Locate the cell with the specified text and output its [X, Y] center coordinate. 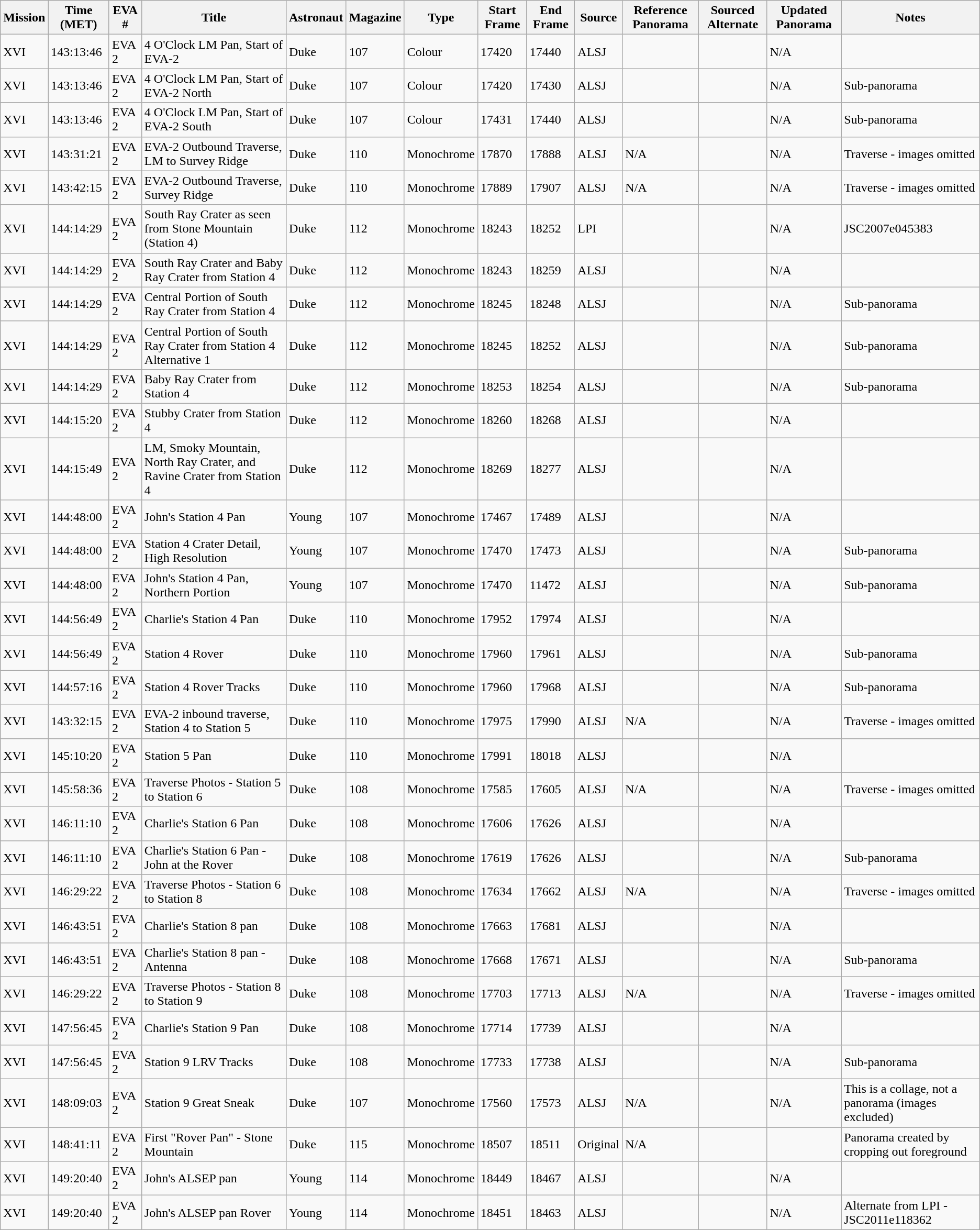
17961 [551, 653]
17671 [551, 959]
John's ALSEP pan [214, 1178]
John's ALSEP pan Rover [214, 1213]
17870 [503, 154]
17968 [551, 687]
17489 [551, 517]
18463 [551, 1213]
17430 [551, 86]
Notes [911, 18]
Mission [24, 18]
Astronaut [316, 18]
Time (MET) [79, 18]
17606 [503, 823]
First "Rover Pan" - Stone Mountain [214, 1145]
17573 [551, 1103]
Baby Ray Crater from Station 4 [214, 386]
17681 [551, 926]
17907 [551, 187]
17739 [551, 1027]
17668 [503, 959]
Traverse Photos - Station 6 to Station 8 [214, 891]
17952 [503, 619]
End Frame [551, 18]
17605 [551, 790]
17714 [503, 1027]
Updated Panorama [804, 18]
17738 [551, 1062]
LM, Smoky Mountain, North Ray Crater, and Ravine Crater from Station 4 [214, 469]
18259 [551, 270]
Source [599, 18]
148:09:03 [79, 1103]
18449 [503, 1178]
South Ray Crater and Baby Ray Crater from Station 4 [214, 270]
17974 [551, 619]
Start Frame [503, 18]
17888 [551, 154]
17990 [551, 722]
17703 [503, 994]
Type [441, 18]
145:10:20 [79, 755]
143:42:15 [79, 187]
Magazine [375, 18]
17663 [503, 926]
11472 [551, 585]
144:57:16 [79, 687]
LPI [599, 229]
Charlie's Station 6 Pan - John at the Rover [214, 858]
JSC2007e045383 [911, 229]
This is a collage, not a panorama (images excluded) [911, 1103]
Charlie's Station 8 pan [214, 926]
144:15:20 [79, 420]
EVA-2 Outbound Traverse, Survey Ridge [214, 187]
145:58:36 [79, 790]
17975 [503, 722]
18467 [551, 1178]
17634 [503, 891]
17560 [503, 1103]
18451 [503, 1213]
18507 [503, 1145]
Station 9 LRV Tracks [214, 1062]
143:31:21 [79, 154]
144:15:49 [79, 469]
Reference Panorama [661, 18]
4 O'Clock LM Pan, Start of EVA-2 North [214, 86]
4 O'Clock LM Pan, Start of EVA-2 [214, 51]
17733 [503, 1062]
Station 9 Great Sneak [214, 1103]
17662 [551, 891]
18277 [551, 469]
115 [375, 1145]
EVA # [125, 18]
17473 [551, 551]
17431 [503, 119]
Sourced Alternate [733, 18]
EVA-2 inbound traverse, Station 4 to Station 5 [214, 722]
17889 [503, 187]
18018 [551, 755]
Charlie's Station 9 Pan [214, 1027]
Charlie's Station 6 Pan [214, 823]
Traverse Photos - Station 8 to Station 9 [214, 994]
17619 [503, 858]
Central Portion of South Ray Crater from Station 4 Alternative 1 [214, 345]
Central Portion of South Ray Crater from Station 4 [214, 304]
John's Station 4 Pan [214, 517]
143:32:15 [79, 722]
18268 [551, 420]
EVA-2 Outbound Traverse, LM to Survey Ridge [214, 154]
17585 [503, 790]
South Ray Crater as seen from Stone Mountain (Station 4) [214, 229]
18248 [551, 304]
17713 [551, 994]
Station 4 Rover [214, 653]
18254 [551, 386]
Charlie's Station 4 Pan [214, 619]
Charlie's Station 8 pan - Antenna [214, 959]
Panorama created by cropping out foreground [911, 1145]
18269 [503, 469]
Station 4 Rover Tracks [214, 687]
17467 [503, 517]
18511 [551, 1145]
Alternate from LPI - JSC2011e118362 [911, 1213]
4 O'Clock LM Pan, Start of EVA-2 South [214, 119]
17991 [503, 755]
Traverse Photos - Station 5 to Station 6 [214, 790]
148:41:11 [79, 1145]
Stubby Crater from Station 4 [214, 420]
Original [599, 1145]
John's Station 4 Pan, Northern Portion [214, 585]
Title [214, 18]
Station 5 Pan [214, 755]
Station 4 Crater Detail, High Resolution [214, 551]
18253 [503, 386]
18260 [503, 420]
